Determine the (X, Y) coordinate at the center of the cell enclosing the given text.  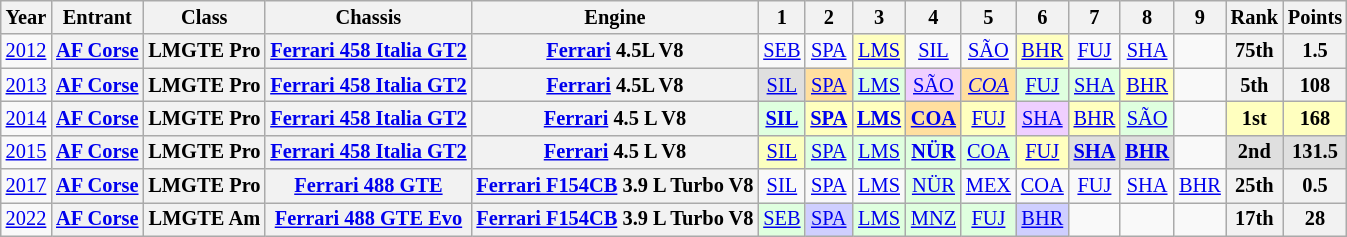
4 (934, 17)
131.5 (1315, 152)
6 (1042, 17)
168 (1315, 118)
LMGTE Am (204, 219)
2014 (26, 118)
Chassis (368, 17)
5th (1254, 85)
9 (1200, 17)
25th (1254, 186)
Ferrari 488 GTE (368, 186)
1st (1254, 118)
2 (828, 17)
Points (1315, 17)
2013 (26, 85)
Ferrari 488 GTE Evo (368, 219)
17th (1254, 219)
5 (988, 17)
2012 (26, 51)
1 (782, 17)
3 (879, 17)
7 (1095, 17)
2nd (1254, 152)
8 (1147, 17)
0.5 (1315, 186)
2015 (26, 152)
2017 (26, 186)
Year (26, 17)
28 (1315, 219)
Rank (1254, 17)
Engine (616, 17)
Class (204, 17)
1.5 (1315, 51)
MEX (988, 186)
75th (1254, 51)
2022 (26, 219)
108 (1315, 85)
MNZ (934, 219)
Entrant (97, 17)
